Output the (X, Y) coordinate of the center of the cell containing the given text.  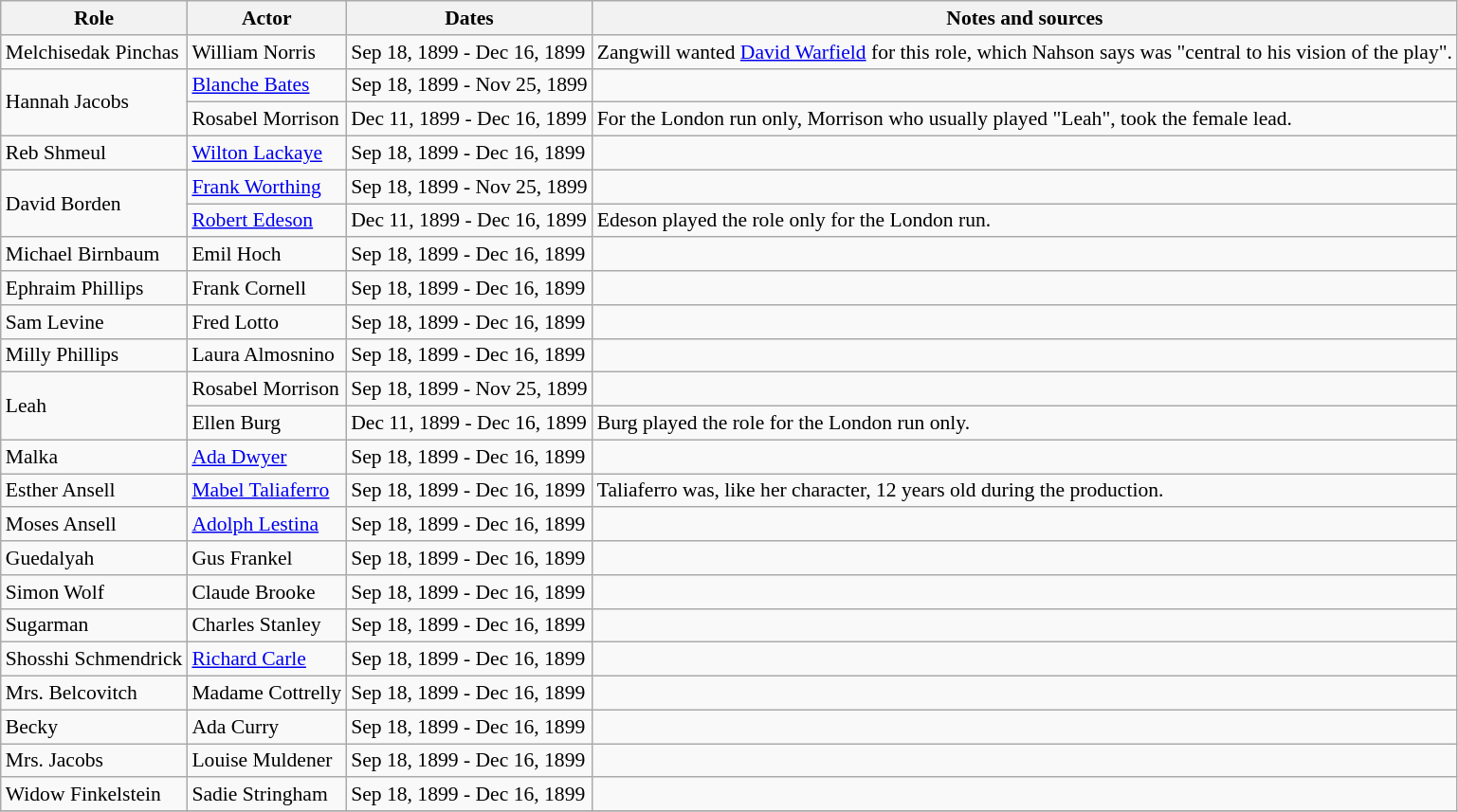
Zangwill wanted David Warfield for this role, which Nahson says was "central to his vision of the play". (1025, 52)
Reb Shmeul (95, 153)
Edeson played the role only for the London run. (1025, 221)
Widow Finkelstein (95, 795)
Actor (266, 18)
Claude Brooke (266, 592)
Taliaferro was, like her character, 12 years old during the production. (1025, 491)
Milly Phillips (95, 355)
Sam Levine (95, 322)
Richard Carle (266, 659)
William Norris (266, 52)
Leah (95, 406)
Laura Almosnino (266, 355)
Adolph Lestina (266, 525)
Blanche Bates (266, 85)
Robert Edeson (266, 221)
Moses Ansell (95, 525)
Madame Cottrelly (266, 694)
Sadie Stringham (266, 795)
Malka (95, 457)
Dates (469, 18)
Ellen Burg (266, 424)
Sugarman (95, 625)
Burg played the role for the London run only. (1025, 424)
Ada Dwyer (266, 457)
Esther Ansell (95, 491)
Shosshi Schmendrick (95, 659)
Mrs. Belcovitch (95, 694)
Michael Birnbaum (95, 255)
Charles Stanley (266, 625)
Notes and sources (1025, 18)
Ada Curry (266, 727)
Frank Cornell (266, 288)
Simon Wolf (95, 592)
Mabel Taliaferro (266, 491)
Becky (95, 727)
For the London run only, Morrison who usually played "Leah", took the female lead. (1025, 119)
Mrs. Jacobs (95, 761)
David Borden (95, 203)
Hannah Jacobs (95, 102)
Wilton Lackaye (266, 153)
Louise Muldener (266, 761)
Emil Hoch (266, 255)
Guedalyah (95, 558)
Melchisedak Pinchas (95, 52)
Fred Lotto (266, 322)
Role (95, 18)
Frank Worthing (266, 187)
Ephraim Phillips (95, 288)
Gus Frankel (266, 558)
